Provide the [x, y] coordinate of the cell's center where the given text is located.  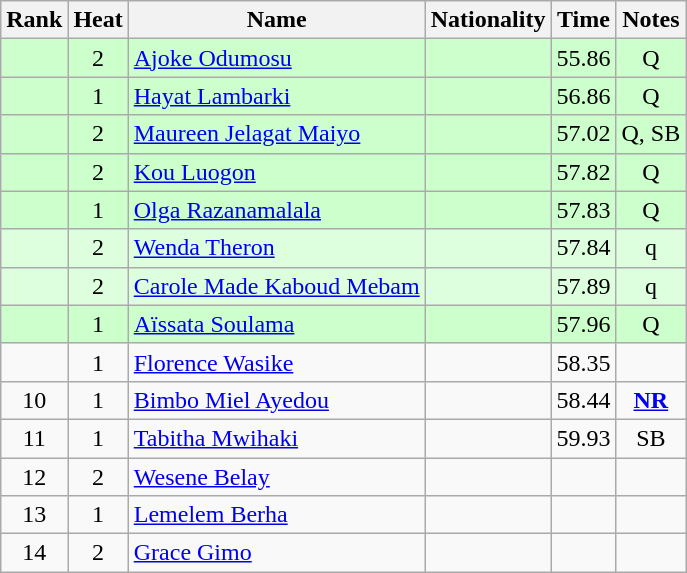
Time [584, 20]
Olga Razanamalala [276, 210]
Aïssata Soulama [276, 324]
57.89 [584, 286]
Rank [34, 20]
Nationality [488, 20]
57.82 [584, 172]
Tabitha Mwihaki [276, 438]
12 [34, 477]
Carole Made Kaboud Mebam [276, 286]
Maureen Jelagat Maiyo [276, 134]
58.44 [584, 400]
57.83 [584, 210]
Grace Gimo [276, 553]
11 [34, 438]
14 [34, 553]
57.02 [584, 134]
Florence Wasike [276, 362]
57.96 [584, 324]
Ajoke Odumosu [276, 58]
56.86 [584, 96]
Heat [98, 20]
58.35 [584, 362]
Notes [651, 20]
Bimbo Miel Ayedou [276, 400]
Kou Luogon [276, 172]
55.86 [584, 58]
57.84 [584, 248]
Hayat Lambarki [276, 96]
Q, SB [651, 134]
Wenda Theron [276, 248]
59.93 [584, 438]
13 [34, 515]
NR [651, 400]
Wesene Belay [276, 477]
SB [651, 438]
Name [276, 20]
10 [34, 400]
Lemelem Berha [276, 515]
